Identify which cell holds the provided text, then report its (X, Y) central coordinate. 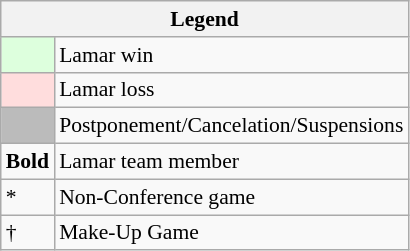
* (28, 197)
Lamar loss (231, 90)
Non-Conference game (231, 197)
Legend (205, 19)
Bold (28, 162)
† (28, 233)
Make-Up Game (231, 233)
Postponement/Cancelation/Suspensions (231, 126)
Lamar win (231, 55)
Lamar team member (231, 162)
